Identify which cell holds the provided text, then report its [x, y] central coordinate. 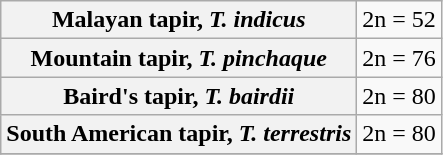
Mountain tapir, T. pinchaque [179, 58]
Malayan tapir, T. indicus [179, 20]
2n = 76 [400, 58]
South American tapir, T. terrestris [179, 134]
Baird's tapir, T. bairdii [179, 96]
2n = 52 [400, 20]
